Return [x, y] of the center of cell containing provided text 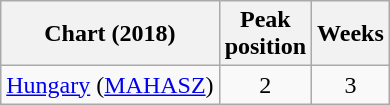
Weeks [351, 34]
2 [265, 85]
3 [351, 85]
Peak position [265, 34]
Hungary (MAHASZ) [110, 85]
Chart (2018) [110, 34]
